Pinpoint the cell where the given text exists, returning its [X, Y] midpoint coordinate. 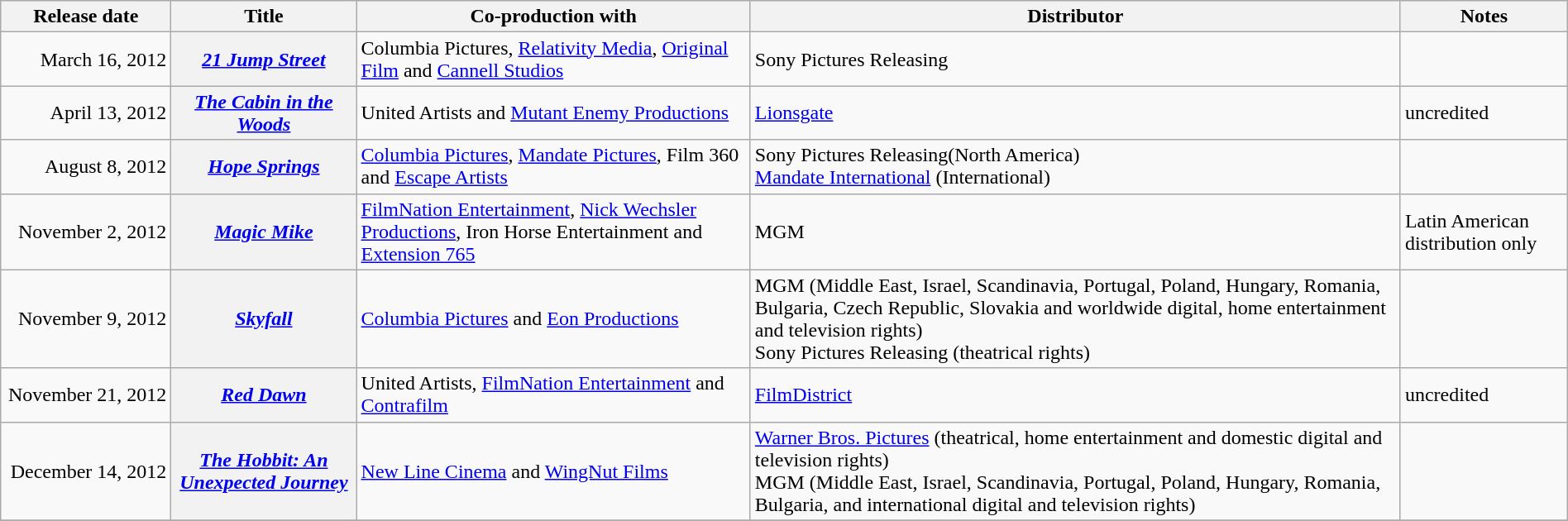
August 8, 2012 [86, 167]
FilmDistrict [1075, 395]
November 21, 2012 [86, 395]
Skyfall [264, 319]
Hope Springs [264, 167]
Magic Mike [264, 232]
November 9, 2012 [86, 319]
The Cabin in the Woods [264, 112]
FilmNation Entertainment, Nick Wechsler Productions, Iron Horse Entertainment and Extension 765 [553, 232]
March 16, 2012 [86, 60]
Release date [86, 17]
The Hobbit: An Unexpected Journey [264, 471]
Notes [1484, 17]
Distributor [1075, 17]
Co-production with [553, 17]
April 13, 2012 [86, 112]
Columbia Pictures, Mandate Pictures, Film 360 and Escape Artists [553, 167]
United Artists and Mutant Enemy Productions [553, 112]
Columbia Pictures, Relativity Media, Original Film and Cannell Studios [553, 60]
Lionsgate [1075, 112]
Latin American distribution only [1484, 232]
Red Dawn [264, 395]
Title [264, 17]
21 Jump Street [264, 60]
Sony Pictures Releasing(North America)Mandate International (International) [1075, 167]
United Artists, FilmNation Entertainment and Contrafilm [553, 395]
November 2, 2012 [86, 232]
Sony Pictures Releasing [1075, 60]
December 14, 2012 [86, 471]
New Line Cinema and WingNut Films [553, 471]
MGM [1075, 232]
Columbia Pictures and Eon Productions [553, 319]
